From the cell containing the given text, extract its center point as [x, y] coordinate. 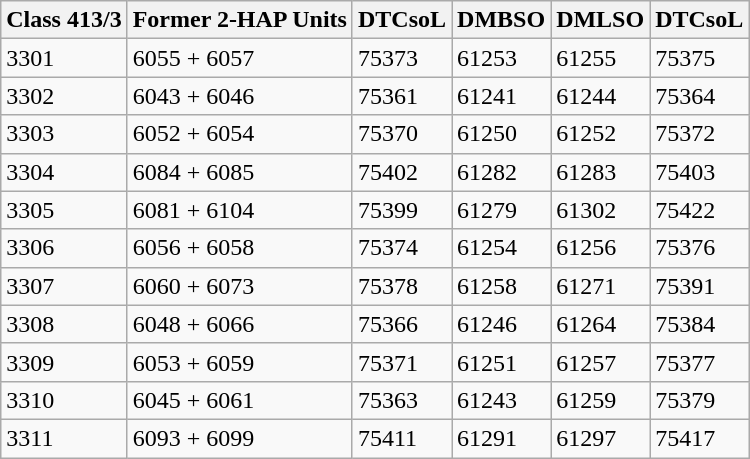
6045 + 6061 [240, 400]
61279 [502, 210]
61241 [502, 96]
Class 413/3 [64, 20]
6056 + 6058 [240, 248]
3306 [64, 248]
75411 [402, 438]
75361 [402, 96]
3308 [64, 324]
61291 [502, 438]
6084 + 6085 [240, 172]
61243 [502, 400]
75417 [700, 438]
61282 [502, 172]
Former 2-HAP Units [240, 20]
61255 [600, 58]
3311 [64, 438]
61244 [600, 96]
61252 [600, 134]
75370 [402, 134]
75379 [700, 400]
75364 [700, 96]
61257 [600, 362]
75422 [700, 210]
75399 [402, 210]
61259 [600, 400]
61250 [502, 134]
DMBSO [502, 20]
61254 [502, 248]
6052 + 6054 [240, 134]
6053 + 6059 [240, 362]
3305 [64, 210]
75378 [402, 286]
3302 [64, 96]
75384 [700, 324]
6048 + 6066 [240, 324]
75366 [402, 324]
61251 [502, 362]
61258 [502, 286]
75375 [700, 58]
3304 [64, 172]
75373 [402, 58]
6055 + 6057 [240, 58]
6093 + 6099 [240, 438]
61302 [600, 210]
75402 [402, 172]
75391 [700, 286]
3310 [64, 400]
75363 [402, 400]
DMLSO [600, 20]
61283 [600, 172]
6060 + 6073 [240, 286]
3301 [64, 58]
61246 [502, 324]
3303 [64, 134]
61256 [600, 248]
75374 [402, 248]
75372 [700, 134]
61297 [600, 438]
61253 [502, 58]
61271 [600, 286]
3309 [64, 362]
75377 [700, 362]
75376 [700, 248]
75371 [402, 362]
6081 + 6104 [240, 210]
3307 [64, 286]
75403 [700, 172]
6043 + 6046 [240, 96]
61264 [600, 324]
